Detect which cell encompasses the target text, then output its (x, y) center coordinate. 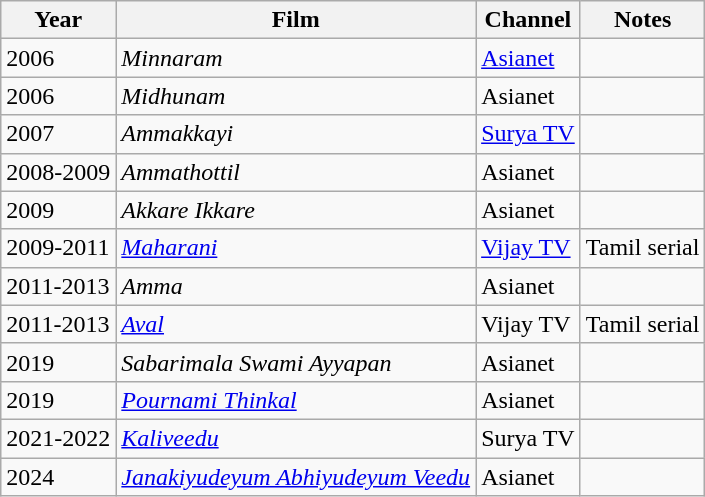
Minnaram (296, 58)
Film (296, 20)
Maharani (296, 248)
Akkare Ikkare (296, 210)
Notes (642, 20)
Aval (296, 324)
2008-2009 (58, 172)
2009-2011 (58, 248)
Midhunam (296, 96)
2007 (58, 134)
Sabarimala Swami Ayyapan (296, 362)
2021-2022 (58, 438)
Janakiyudeyum Abhiyudeyum Veedu (296, 477)
2009 (58, 210)
Year (58, 20)
Amma (296, 286)
Channel (528, 20)
2024 (58, 477)
Ammakkayi (296, 134)
Kaliveedu (296, 438)
Ammathottil (296, 172)
Pournami Thinkal (296, 400)
